Provide the (X, Y) coordinate of the cell's center where the given text is located.  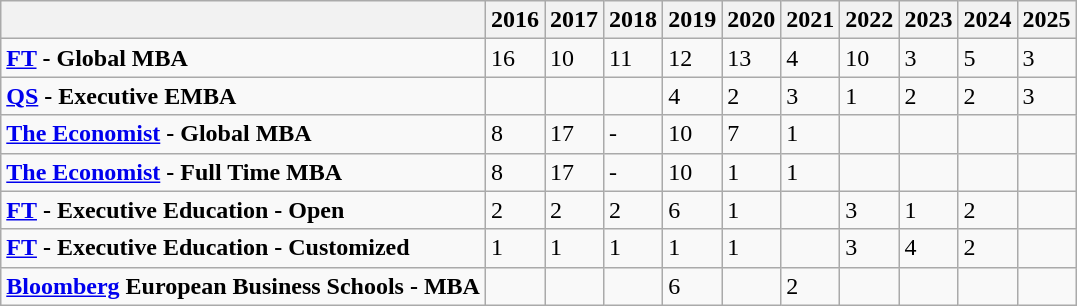
16 (514, 58)
5 (988, 58)
2023 (928, 20)
12 (692, 58)
2025 (1046, 20)
The Economist - Full Time MBA (244, 172)
2020 (752, 20)
2016 (514, 20)
2019 (692, 20)
7 (752, 134)
13 (752, 58)
2022 (870, 20)
FT - Executive Education - Customized (244, 248)
FT - Executive Education - Open (244, 210)
2018 (634, 20)
FT - Global MBA (244, 58)
2017 (574, 20)
11 (634, 58)
2024 (988, 20)
2021 (810, 20)
QS - Executive EMBA (244, 96)
Bloomberg European Business Schools - MBA (244, 286)
The Economist - Global MBA (244, 134)
